Detect which cell encompasses the target text, then output its (x, y) center coordinate. 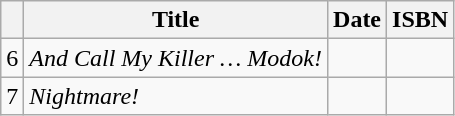
7 (12, 96)
Title (176, 20)
Date (358, 20)
Nightmare! (176, 96)
And Call My Killer … Modok! (176, 58)
6 (12, 58)
ISBN (420, 20)
